Pinpoint the cell where the given text exists, returning its (x, y) midpoint coordinate. 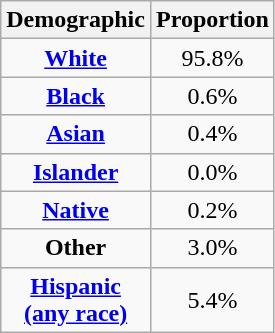
White (76, 58)
Black (76, 96)
0.6% (212, 96)
Proportion (212, 20)
Hispanic(any race) (76, 300)
95.8% (212, 58)
Other (76, 248)
0.2% (212, 210)
3.0% (212, 248)
0.0% (212, 172)
Demographic (76, 20)
5.4% (212, 300)
Islander (76, 172)
Native (76, 210)
Asian (76, 134)
0.4% (212, 134)
